Find where the given text appears and provide that cell's center as (x, y) coordinate. 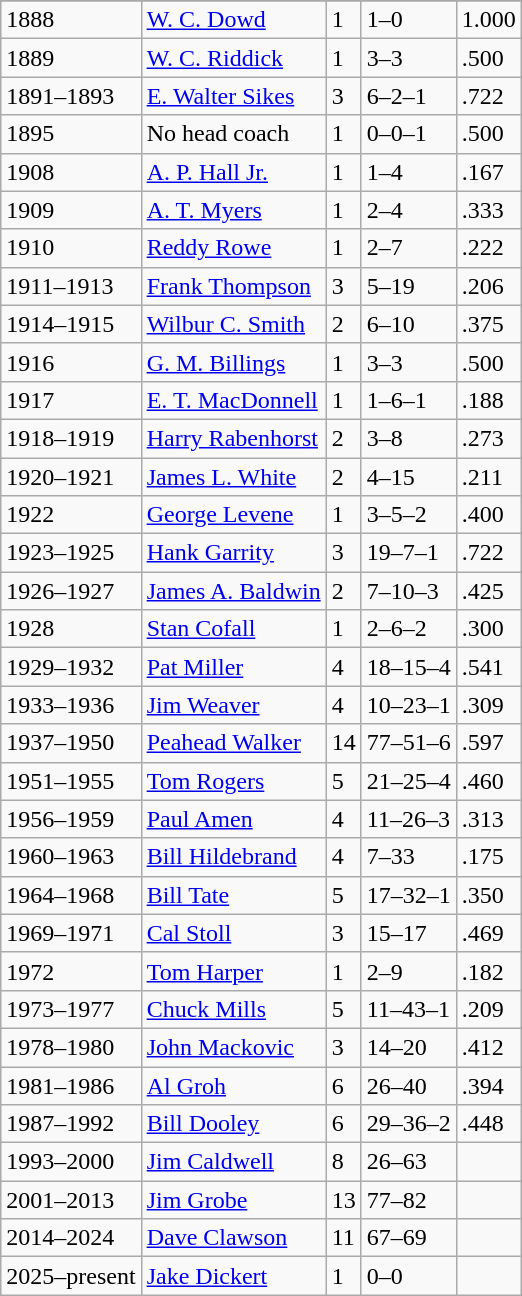
11 (344, 1238)
.400 (488, 515)
3–8 (408, 438)
1978–1980 (71, 1047)
1960–1963 (71, 857)
.375 (488, 324)
.206 (488, 286)
.167 (488, 172)
.273 (488, 438)
G. M. Billings (234, 362)
Bill Hildebrand (234, 857)
1889 (71, 58)
Frank Thompson (234, 286)
.448 (488, 1124)
Jim Caldwell (234, 1162)
1923–1925 (71, 553)
6–2–1 (408, 96)
.460 (488, 781)
17–32–1 (408, 895)
.175 (488, 857)
1908 (71, 172)
1928 (71, 629)
.541 (488, 667)
1910 (71, 248)
1969–1971 (71, 933)
E. Walter Sikes (234, 96)
7–33 (408, 857)
.209 (488, 1009)
E. T. MacDonnell (234, 400)
.211 (488, 477)
Chuck Mills (234, 1009)
2–4 (408, 210)
John Mackovic (234, 1047)
14–20 (408, 1047)
Tom Rogers (234, 781)
2–6–2 (408, 629)
26–63 (408, 1162)
1993–2000 (71, 1162)
Harry Rabenhorst (234, 438)
1–0 (408, 20)
Paul Amen (234, 819)
1981–1986 (71, 1085)
.333 (488, 210)
1.000 (488, 20)
.222 (488, 248)
A. P. Hall Jr. (234, 172)
Wilbur C. Smith (234, 324)
James A. Baldwin (234, 591)
5–19 (408, 286)
1895 (71, 134)
1920–1921 (71, 477)
2001–2013 (71, 1200)
George Levene (234, 515)
Pat Miller (234, 667)
Dave Clawson (234, 1238)
.300 (488, 629)
1917 (71, 400)
Bill Tate (234, 895)
1–6–1 (408, 400)
Bill Dooley (234, 1124)
15–17 (408, 933)
1929–1932 (71, 667)
James L. White (234, 477)
Al Groh (234, 1085)
67–69 (408, 1238)
10–23–1 (408, 705)
1891–1893 (71, 96)
11–43–1 (408, 1009)
2014–2024 (71, 1238)
7–10–3 (408, 591)
18–15–4 (408, 667)
1916 (71, 362)
26–40 (408, 1085)
77–82 (408, 1200)
Reddy Rowe (234, 248)
Jim Grobe (234, 1200)
0–0–1 (408, 134)
29–36–2 (408, 1124)
1914–1915 (71, 324)
2–9 (408, 971)
1911–1913 (71, 286)
Tom Harper (234, 971)
.309 (488, 705)
6–10 (408, 324)
1918–1919 (71, 438)
21–25–4 (408, 781)
1933–1936 (71, 705)
3–5–2 (408, 515)
.597 (488, 743)
1951–1955 (71, 781)
Cal Stoll (234, 933)
19–7–1 (408, 553)
1909 (71, 210)
.182 (488, 971)
0–0 (408, 1276)
1973–1977 (71, 1009)
W. C. Dowd (234, 20)
1888 (71, 20)
4–15 (408, 477)
.313 (488, 819)
77–51–6 (408, 743)
Peahead Walker (234, 743)
Jim Weaver (234, 705)
2–7 (408, 248)
1956–1959 (71, 819)
.350 (488, 895)
Hank Garrity (234, 553)
Jake Dickert (234, 1276)
14 (344, 743)
.425 (488, 591)
1–4 (408, 172)
.188 (488, 400)
.394 (488, 1085)
A. T. Myers (234, 210)
W. C. Riddick (234, 58)
1926–1927 (71, 591)
1972 (71, 971)
1937–1950 (71, 743)
2025–present (71, 1276)
1922 (71, 515)
1987–1992 (71, 1124)
13 (344, 1200)
1964–1968 (71, 895)
Stan Cofall (234, 629)
8 (344, 1162)
.412 (488, 1047)
11–26–3 (408, 819)
.469 (488, 933)
No head coach (234, 134)
